Identify which cell holds the provided text, then report its (x, y) central coordinate. 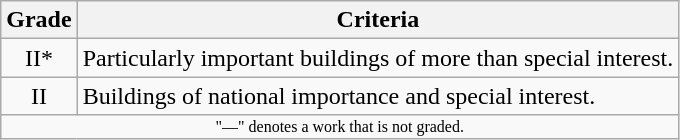
II* (39, 58)
Grade (39, 20)
Criteria (378, 20)
II (39, 96)
"—" denotes a work that is not graded. (340, 127)
Buildings of national importance and special interest. (378, 96)
Particularly important buildings of more than special interest. (378, 58)
